Capture the cell that displays the provided text and extract its (x, y) central coordinate. 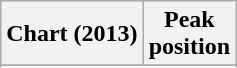
Chart (2013) (72, 34)
Peakposition (189, 34)
